Find where the given text appears and provide that cell's center as (x, y) coordinate. 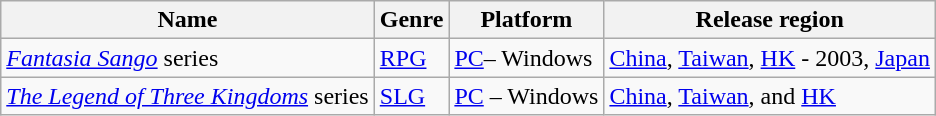
Platform (526, 20)
China, Taiwan, HK - 2003, Japan (770, 58)
SLG (412, 96)
China, Taiwan, and HK (770, 96)
RPG (412, 58)
PC– Windows (526, 58)
Genre (412, 20)
Release region (770, 20)
Fantasia Sango series (188, 58)
Name (188, 20)
PC – Windows (526, 96)
The Legend of Three Kingdoms series (188, 96)
